Capture the cell that displays the provided text and extract its [X, Y] central coordinate. 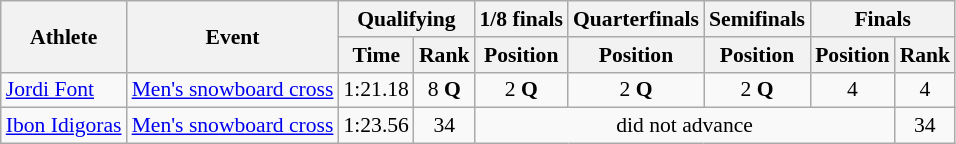
1:23.56 [376, 126]
1/8 finals [520, 19]
Event [233, 36]
Quarterfinals [636, 19]
1:21.18 [376, 90]
Finals [882, 19]
did not advance [684, 126]
Ibon Idigoras [64, 126]
Qualifying [406, 19]
8 Q [444, 90]
Jordi Font [64, 90]
Athlete [64, 36]
Semifinals [757, 19]
Time [376, 55]
